Capture the cell that displays the provided text and extract its [x, y] central coordinate. 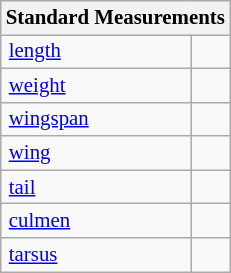
weight [96, 85]
tail [96, 187]
Standard Measurements [116, 18]
culmen [96, 221]
wing [96, 153]
length [96, 51]
tarsus [96, 255]
wingspan [96, 119]
